Identify which cell holds the provided text, then report its [X, Y] central coordinate. 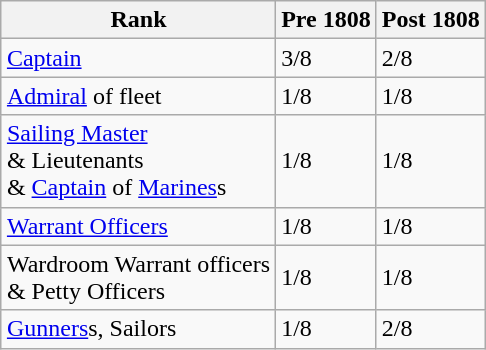
Wardroom Warrant officers& Petty Officers [138, 278]
Rank [138, 20]
Warrant Officers [138, 226]
3/8 [326, 58]
Admiral of fleet [138, 96]
Gunnerss, Sailors [138, 329]
Sailing Master& Lieutenants& Captain of Mariness [138, 161]
Post 1808 [430, 20]
Pre 1808 [326, 20]
Captain [138, 58]
